Identify which cell holds the provided text, then report its [x, y] central coordinate. 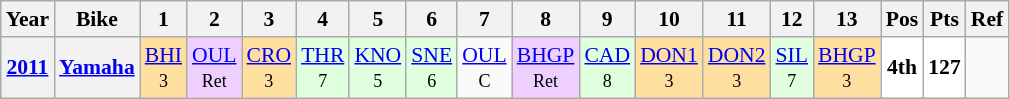
1 [164, 19]
Year [28, 19]
BHI3 [164, 68]
2011 [28, 68]
SIL7 [792, 68]
Bike [97, 19]
KNO5 [378, 68]
8 [546, 19]
12 [792, 19]
5 [378, 19]
3 [270, 19]
127 [944, 68]
CRO3 [270, 68]
DON13 [669, 68]
11 [737, 19]
Pos [902, 19]
SNE6 [432, 68]
Yamaha [97, 68]
13 [847, 19]
OULRet [214, 68]
7 [484, 19]
9 [607, 19]
6 [432, 19]
10 [669, 19]
DON23 [737, 68]
THR7 [322, 68]
CAD8 [607, 68]
BHGPRet [546, 68]
2 [214, 19]
4 [322, 19]
4th [902, 68]
OULC [484, 68]
Pts [944, 19]
BHGP3 [847, 68]
Ref [987, 19]
